Return [X, Y] of the center of cell containing provided text 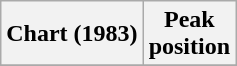
Peakposition [189, 34]
Chart (1983) [72, 34]
